Capture the cell that displays the provided text and extract its (x, y) central coordinate. 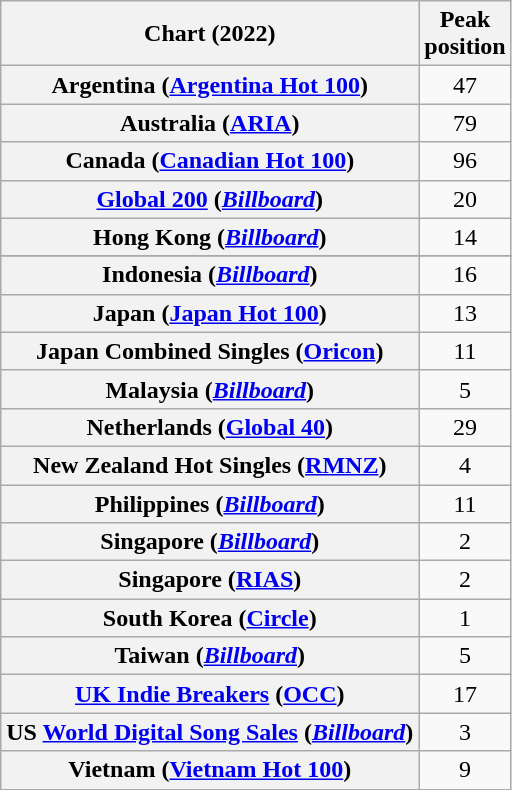
Hong Kong (Billboard) (210, 237)
Netherlands (Global 40) (210, 427)
13 (465, 313)
Singapore (Billboard) (210, 542)
14 (465, 237)
Indonesia (Billboard) (210, 275)
47 (465, 85)
UK Indie Breakers (OCC) (210, 694)
Canada (Canadian Hot 100) (210, 161)
4 (465, 465)
Taiwan (Billboard) (210, 656)
Japan Combined Singles (Oricon) (210, 351)
3 (465, 732)
20 (465, 199)
Singapore (RIAS) (210, 580)
Vietnam (Vietnam Hot 100) (210, 770)
New Zealand Hot Singles (RMNZ) (210, 465)
Global 200 (Billboard) (210, 199)
Argentina (Argentina Hot 100) (210, 85)
Philippines (Billboard) (210, 503)
96 (465, 161)
Malaysia (Billboard) (210, 389)
79 (465, 123)
US World Digital Song Sales (Billboard) (210, 732)
Chart (2022) (210, 34)
9 (465, 770)
Peakposition (465, 34)
Japan (Japan Hot 100) (210, 313)
Australia (ARIA) (210, 123)
17 (465, 694)
16 (465, 275)
1 (465, 618)
South Korea (Circle) (210, 618)
29 (465, 427)
